Capture the cell that displays the provided text and extract its (x, y) central coordinate. 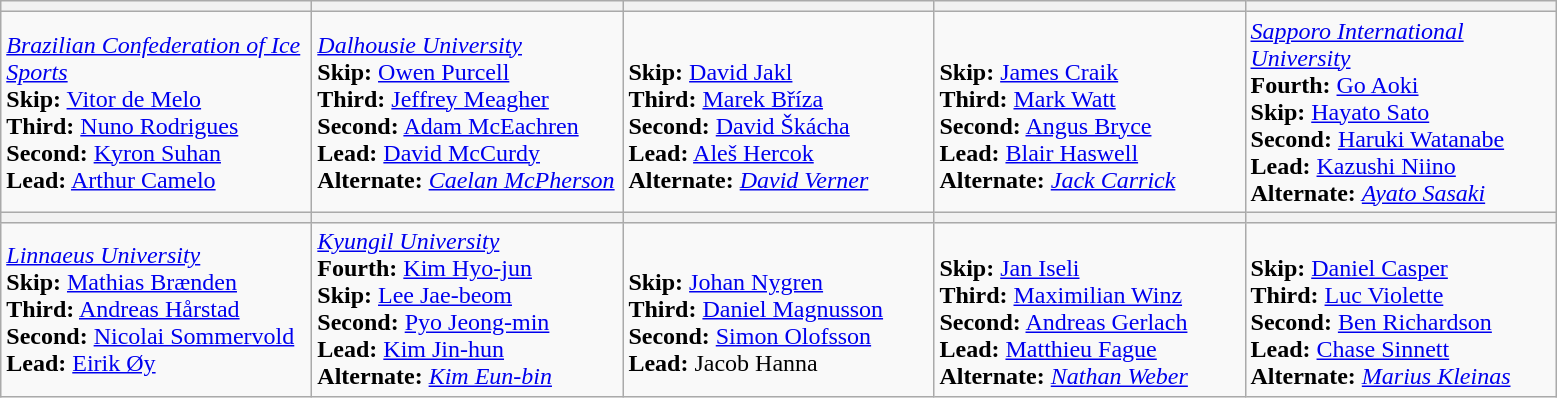
Sapporo International UniversityFourth: Go Aoki Skip: Hayato Sato Second: Haruki Watanabe Lead: Kazushi Niino Alternate: Ayato Sasaki (1400, 112)
Skip: James Craik Third: Mark Watt Second: Angus Bryce Lead: Blair Haswell Alternate: Jack Carrick (1090, 112)
Skip: Johan Nygren Third: Daniel Magnusson Second: Simon Olofsson Lead: Jacob Hanna (778, 310)
Linnaeus UniversitySkip: Mathias Brænden Third: Andreas Hårstad Second: Nicolai Sommervold Lead: Eirik Øy (156, 310)
Kyungil UniversityFourth: Kim Hyo-jun Skip: Lee Jae-beom Second: Pyo Jeong-min Lead: Kim Jin-hun Alternate: Kim Eun-bin (468, 310)
Dalhousie UniversitySkip: Owen Purcell Third: Jeffrey Meagher Second: Adam McEachren Lead: David McCurdy Alternate: Caelan McPherson (468, 112)
Brazilian Confederation of Ice SportsSkip: Vitor de Melo Third: Nuno Rodrigues Second: Kyron Suhan Lead: Arthur Camelo (156, 112)
Skip: David Jakl Third: Marek Bříza Second: David Škácha Lead: Aleš Hercok Alternate: David Verner (778, 112)
Skip: Daniel Casper Third: Luc Violette Second: Ben Richardson Lead: Chase Sinnett Alternate: Marius Kleinas (1400, 310)
Skip: Jan Iseli Third: Maximilian Winz Second: Andreas Gerlach Lead: Matthieu Fague Alternate: Nathan Weber (1090, 310)
